Pinpoint the cell where the given text exists, returning its [x, y] midpoint coordinate. 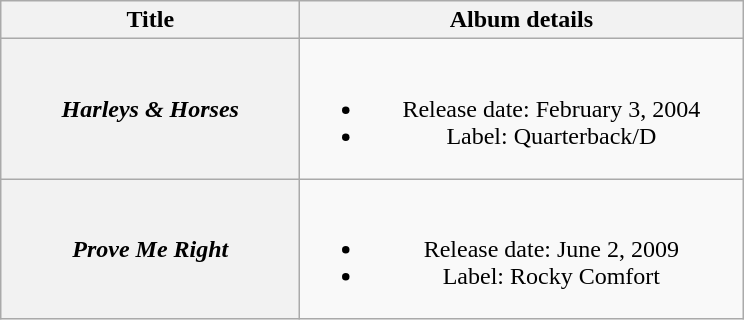
Release date: June 2, 2009Label: Rocky Comfort [522, 249]
Release date: February 3, 2004Label: Quarterback/D [522, 109]
Harleys & Horses [150, 109]
Title [150, 20]
Prove Me Right [150, 249]
Album details [522, 20]
